Extract the (x, y) coordinate from the center of the cell holding the provided text.  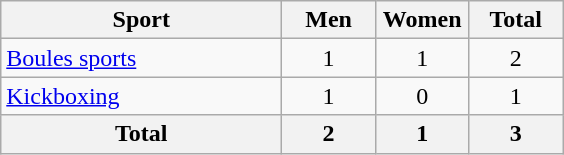
3 (516, 134)
Kickboxing (142, 96)
Women (422, 20)
Boules sports (142, 58)
Sport (142, 20)
Men (329, 20)
0 (422, 96)
